Return the [X, Y] coordinate for the center point of the cell that contains the specified text.  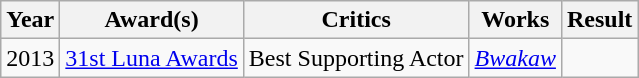
2013 [30, 58]
Best Supporting Actor [356, 58]
Year [30, 20]
Works [515, 20]
Bwakaw [515, 58]
Result [599, 20]
Critics [356, 20]
31st Luna Awards [152, 58]
Award(s) [152, 20]
